For the text-containing cell, return its midpoint in [x, y] coordinate format. 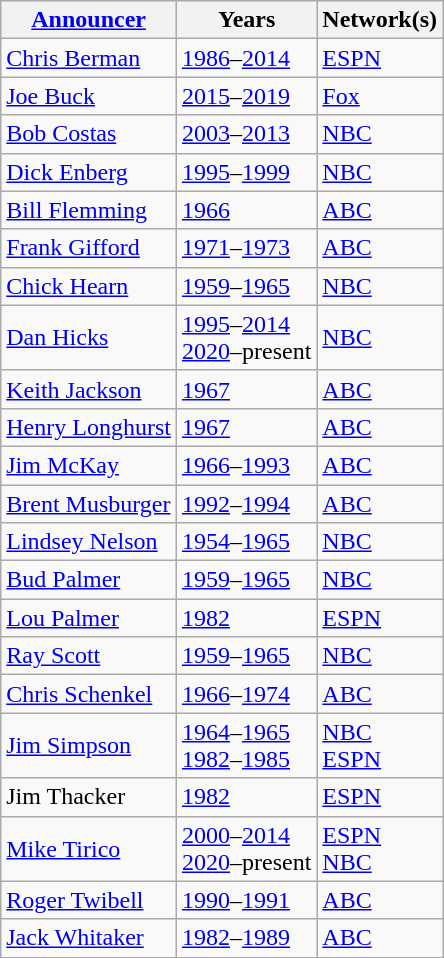
1982–1989 [246, 938]
Lou Palmer [89, 618]
Lindsey Nelson [89, 542]
Keith Jackson [89, 389]
1992–1994 [246, 503]
1966–1974 [246, 694]
Joe Buck [89, 96]
1971–1973 [246, 248]
Brent Musburger [89, 503]
1990–1991 [246, 900]
Dan Hicks [89, 338]
1995–20142020–present [246, 338]
NBCESPN [380, 746]
ESPNNBC [380, 848]
Fox [380, 96]
Henry Longhurst [89, 427]
1986–2014 [246, 58]
Jack Whitaker [89, 938]
Bud Palmer [89, 580]
2003–2013 [246, 134]
Bill Flemming [89, 210]
Dick Enberg [89, 172]
Announcer [89, 20]
Jim Simpson [89, 746]
1995–1999 [246, 172]
Network(s) [380, 20]
Jim Thacker [89, 797]
1966–1993 [246, 465]
2000–20142020–present [246, 848]
Chris Schenkel [89, 694]
Ray Scott [89, 656]
Mike Tirico [89, 848]
Roger Twibell [89, 900]
Years [246, 20]
1966 [246, 210]
Bob Costas [89, 134]
Frank Gifford [89, 248]
1954–1965 [246, 542]
2015–2019 [246, 96]
Chick Hearn [89, 286]
Jim McKay [89, 465]
1964–19651982–1985 [246, 746]
Chris Berman [89, 58]
